Locate the cell with the specified text and output its (x, y) center coordinate. 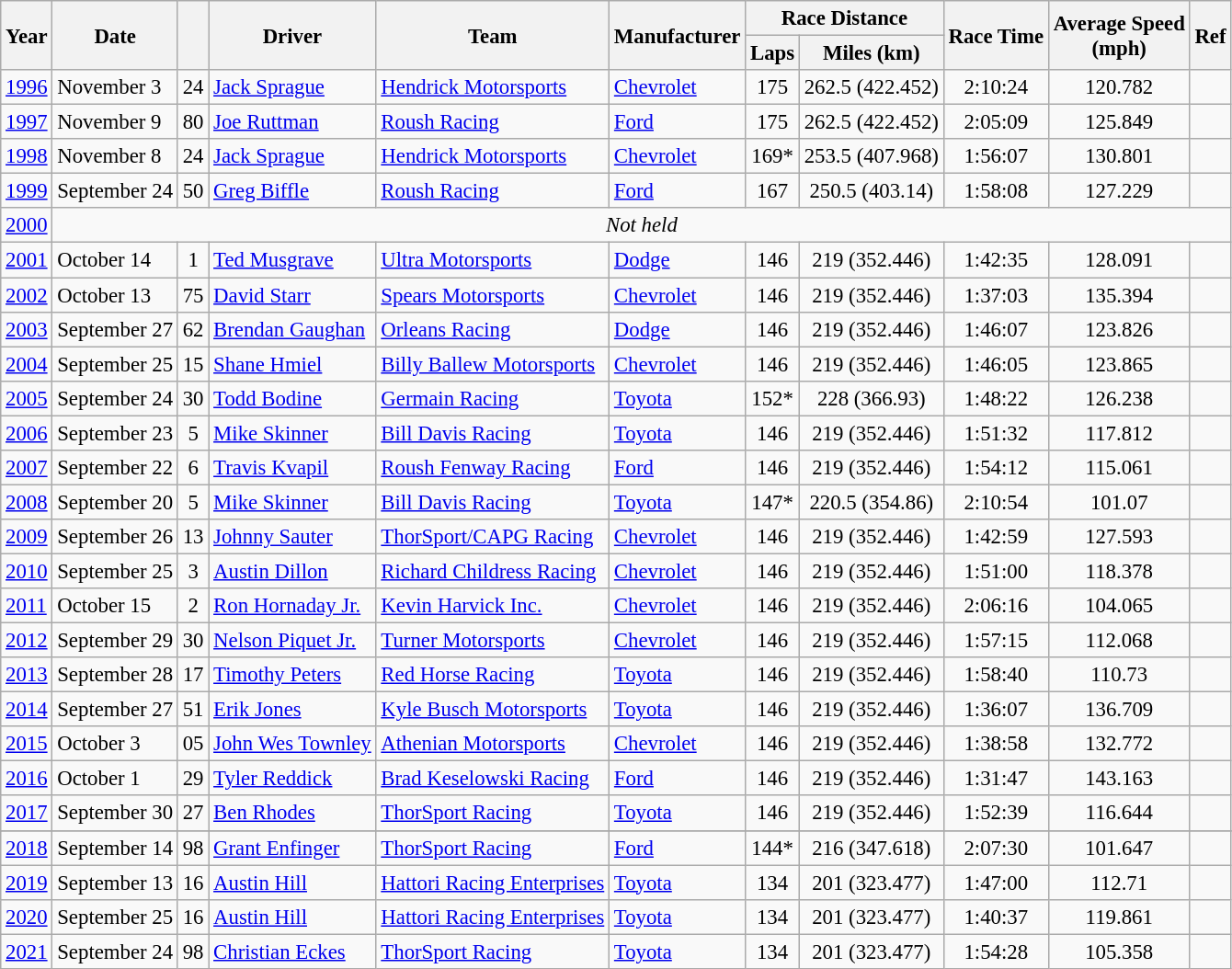
October 13 (115, 295)
2009 (27, 537)
Ted Musgrave (292, 260)
116.644 (1119, 814)
November 9 (115, 122)
Year (27, 35)
128.091 (1119, 260)
147* (772, 502)
September 29 (115, 641)
Athenian Motorsports (493, 744)
112.068 (1119, 641)
125.849 (1119, 122)
1:31:47 (996, 779)
2:06:16 (996, 606)
2017 (27, 814)
Greg Biffle (292, 191)
1997 (27, 122)
October 15 (115, 606)
Richard Childress Racing (493, 571)
Billy Ballew Motorsports (493, 364)
1:52:39 (996, 814)
Kyle Busch Motorsports (493, 710)
1:40:37 (996, 917)
2013 (27, 675)
September 26 (115, 537)
Miles (km) (872, 53)
1:37:03 (996, 295)
2001 (27, 260)
127.229 (1119, 191)
Roush Fenway Racing (493, 468)
152* (772, 398)
2016 (27, 779)
3 (193, 571)
Todd Bodine (292, 398)
104.065 (1119, 606)
2:05:09 (996, 122)
ThorSport/CAPG Racing (493, 537)
Joe Ruttman (292, 122)
Race Distance (845, 18)
80 (193, 122)
2006 (27, 433)
75 (193, 295)
2019 (27, 883)
27 (193, 814)
Race Time (996, 35)
136.709 (1119, 710)
2 (193, 606)
123.865 (1119, 364)
1:56:07 (996, 156)
15 (193, 364)
05 (193, 744)
144* (772, 848)
September 14 (115, 848)
101.07 (1119, 502)
228 (366.93) (872, 398)
2:10:24 (996, 87)
1:36:07 (996, 710)
123.826 (1119, 329)
250.5 (403.14) (872, 191)
105.358 (1119, 952)
50 (193, 191)
2002 (27, 295)
Erik Jones (292, 710)
1996 (27, 87)
November 8 (115, 156)
1:58:40 (996, 675)
112.71 (1119, 883)
2010 (27, 571)
118.378 (1119, 571)
51 (193, 710)
September 28 (115, 675)
101.647 (1119, 848)
127.593 (1119, 537)
Shane Hmiel (292, 364)
Red Horse Racing (493, 675)
1:54:28 (996, 952)
29 (193, 779)
169* (772, 156)
167 (772, 191)
Timothy Peters (292, 675)
1 (193, 260)
130.801 (1119, 156)
1:47:00 (996, 883)
2021 (27, 952)
1:42:59 (996, 537)
Date (115, 35)
Manufacturer (678, 35)
2004 (27, 364)
Brad Keselowski Racing (493, 779)
2014 (27, 710)
September 20 (115, 502)
Grant Enfinger (292, 848)
1:58:08 (996, 191)
216 (347.618) (872, 848)
119.861 (1119, 917)
1:46:07 (996, 329)
6 (193, 468)
2018 (27, 848)
Average Speed(mph) (1119, 35)
1:42:35 (996, 260)
1:38:58 (996, 744)
117.812 (1119, 433)
2015 (27, 744)
Ref (1210, 35)
September 13 (115, 883)
September 22 (115, 468)
October 1 (115, 779)
135.394 (1119, 295)
1999 (27, 191)
Germain Racing (493, 398)
2:10:54 (996, 502)
2008 (27, 502)
Kevin Harvick Inc. (493, 606)
220.5 (354.86) (872, 502)
1:48:22 (996, 398)
Ron Hornaday Jr. (292, 606)
2007 (27, 468)
62 (193, 329)
2005 (27, 398)
October 3 (115, 744)
1:51:32 (996, 433)
Driver (292, 35)
Christian Eckes (292, 952)
1:57:15 (996, 641)
126.238 (1119, 398)
Orleans Racing (493, 329)
2011 (27, 606)
120.782 (1119, 87)
17 (193, 675)
1998 (27, 156)
October 14 (115, 260)
Travis Kvapil (292, 468)
Ultra Motorsports (493, 260)
John Wes Townley (292, 744)
September 30 (115, 814)
13 (193, 537)
Not held (642, 225)
143.163 (1119, 779)
110.73 (1119, 675)
November 3 (115, 87)
David Starr (292, 295)
Team (493, 35)
2020 (27, 917)
1:54:12 (996, 468)
Johnny Sauter (292, 537)
Nelson Piquet Jr. (292, 641)
Brendan Gaughan (292, 329)
Austin Dillon (292, 571)
2012 (27, 641)
132.772 (1119, 744)
Tyler Reddick (292, 779)
1:51:00 (996, 571)
Laps (772, 53)
115.061 (1119, 468)
2000 (27, 225)
253.5 (407.968) (872, 156)
September 23 (115, 433)
Ben Rhodes (292, 814)
2:07:30 (996, 848)
Spears Motorsports (493, 295)
Turner Motorsports (493, 641)
2003 (27, 329)
1:46:05 (996, 364)
